Scan for the cell matching the given text and deliver its (x, y) coordinate at center. 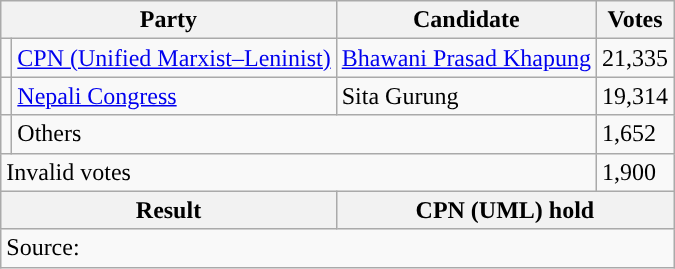
21,335 (636, 58)
Invalid votes (299, 172)
Votes (636, 20)
CPN (UML) hold (504, 210)
CPN (Unified Marxist–Leninist) (174, 58)
19,314 (636, 96)
Others (304, 134)
Bhawani Prasad Khapung (466, 58)
Party (168, 20)
1,900 (636, 172)
Candidate (466, 20)
Result (168, 210)
Nepali Congress (174, 96)
Source: (338, 248)
1,652 (636, 134)
Sita Gurung (466, 96)
